From the cell containing the given text, extract its center point as [X, Y] coordinate. 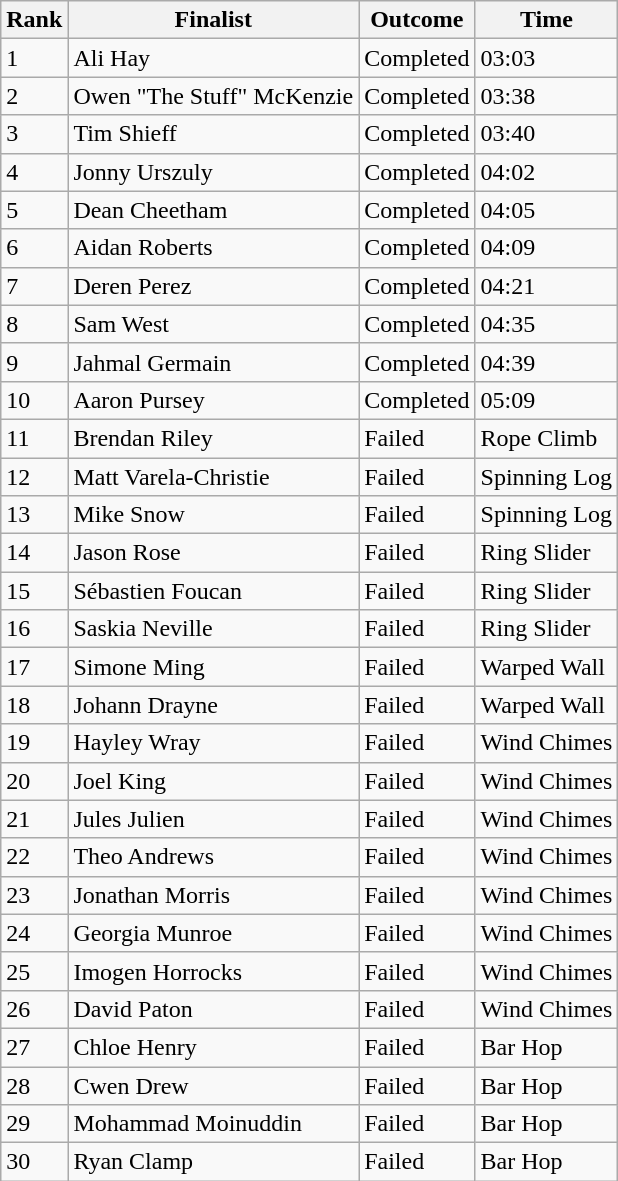
14 [34, 553]
Chloe Henry [214, 1047]
Mike Snow [214, 515]
Georgia Munroe [214, 933]
Outcome [417, 20]
26 [34, 1009]
2 [34, 96]
11 [34, 438]
04:05 [546, 210]
9 [34, 362]
Sam West [214, 324]
Jonny Urszuly [214, 172]
Ryan Clamp [214, 1162]
19 [34, 743]
03:38 [546, 96]
Deren Perez [214, 286]
David Paton [214, 1009]
Imogen Horrocks [214, 971]
Cwen Drew [214, 1085]
23 [34, 895]
4 [34, 172]
1 [34, 58]
27 [34, 1047]
10 [34, 400]
Finalist [214, 20]
04:35 [546, 324]
04:21 [546, 286]
21 [34, 819]
16 [34, 629]
Brendan Riley [214, 438]
Rope Climb [546, 438]
Aaron Pursey [214, 400]
25 [34, 971]
Ali Hay [214, 58]
Jahmal Germain [214, 362]
Johann Drayne [214, 705]
18 [34, 705]
Owen "The Stuff" McKenzie [214, 96]
04:09 [546, 248]
12 [34, 477]
Sébastien Foucan [214, 591]
05:09 [546, 400]
3 [34, 134]
Joel King [214, 781]
Mohammad Moinuddin [214, 1124]
7 [34, 286]
04:02 [546, 172]
17 [34, 667]
Jonathan Morris [214, 895]
04:39 [546, 362]
5 [34, 210]
Aidan Roberts [214, 248]
13 [34, 515]
15 [34, 591]
Matt Varela-Christie [214, 477]
24 [34, 933]
Hayley Wray [214, 743]
Jules Julien [214, 819]
Jason Rose [214, 553]
20 [34, 781]
6 [34, 248]
Tim Shieff [214, 134]
22 [34, 857]
03:03 [546, 58]
28 [34, 1085]
29 [34, 1124]
30 [34, 1162]
Theo Andrews [214, 857]
Dean Cheetham [214, 210]
Rank [34, 20]
8 [34, 324]
Saskia Neville [214, 629]
Time [546, 20]
03:40 [546, 134]
Simone Ming [214, 667]
